Return (X, Y) of the center of cell containing provided text 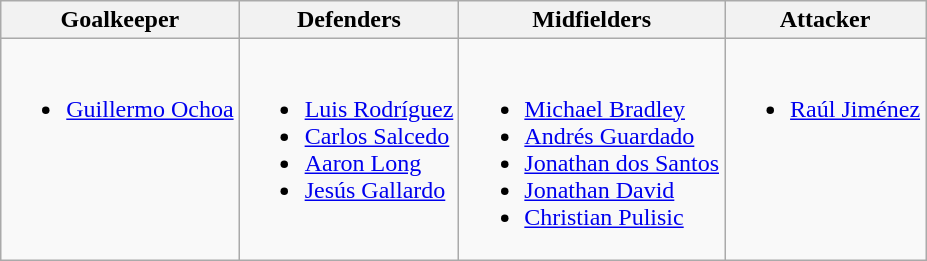
Guillermo Ochoa (120, 150)
Michael Bradley Andrés Guardado Jonathan dos Santos Jonathan David Christian Pulisic (592, 150)
Goalkeeper (120, 20)
Midfielders (592, 20)
Attacker (826, 20)
Defenders (349, 20)
Raúl Jiménez (826, 150)
Luis Rodríguez Carlos Salcedo Aaron Long Jesús Gallardo (349, 150)
